Search for the cell housing the specified text and yield its [x, y] center coordinate. 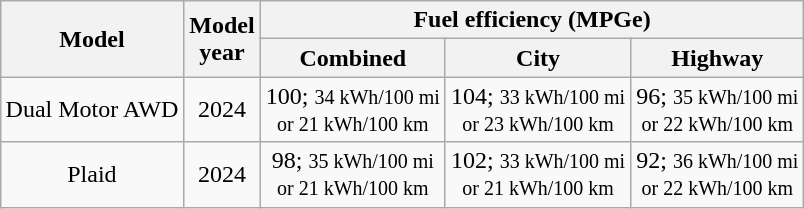
98; 35 kWh/100 mi or 21 kWh/100 km [352, 174]
Plaid [92, 174]
Dual Motor AWD [92, 110]
104; 33 kWh/100 mi or 23 kWh/100 km [538, 110]
Modelyear [222, 39]
Highway [718, 58]
96; 35 kWh/100 mi or 22 kWh/100 km [718, 110]
Fuel efficiency (MPGe) [532, 20]
Combined [352, 58]
Model [92, 39]
102; 33 kWh/100 mi or 21 kWh/100 km [538, 174]
City [538, 58]
92; 36 kWh/100 mi or 22 kWh/100 km [718, 174]
100; 34 kWh/100 mi or 21 kWh/100 km [352, 110]
